Detect which cell encompasses the target text, then output its (X, Y) center coordinate. 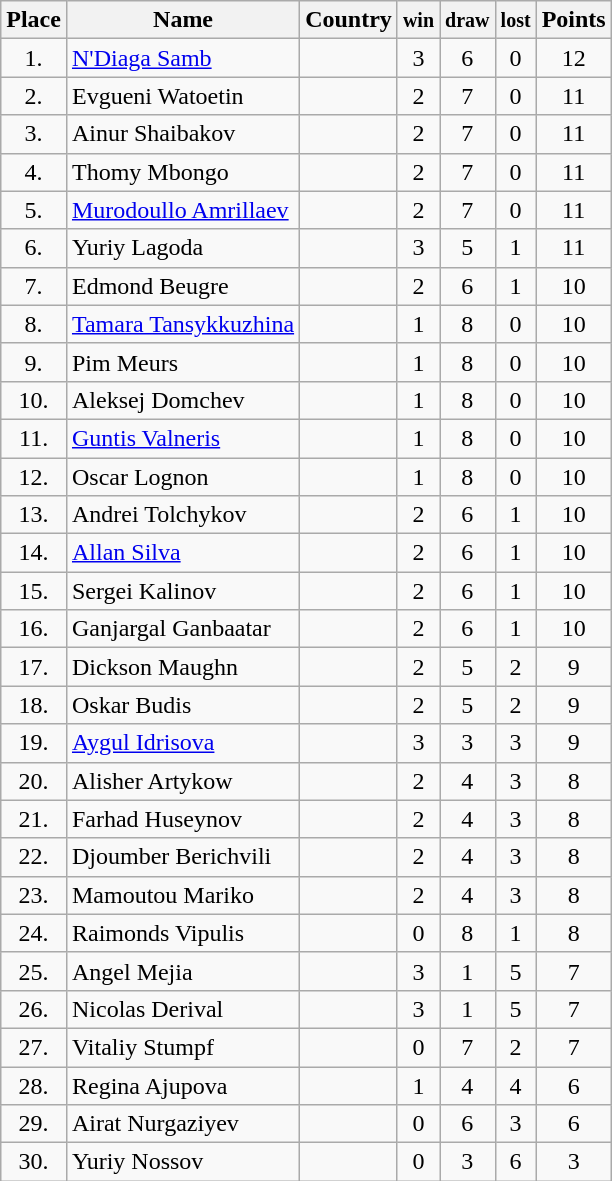
8. (34, 324)
Sergei Kalinov (182, 591)
Alisher Artykow (182, 781)
Andrei Tolchykov (182, 515)
Yuriy Lagoda (182, 248)
20. (34, 781)
Oscar Lognon (182, 477)
21. (34, 819)
14. (34, 553)
Tamara Tansykkuzhina (182, 324)
Thomy Mbongo (182, 172)
Dickson Maughn (182, 667)
Mamoutou Mariko (182, 895)
Oskar Budis (182, 705)
Djoumber Berichvili (182, 857)
17. (34, 667)
30. (34, 1162)
29. (34, 1124)
Pim Meurs (182, 362)
Raimonds Vipulis (182, 933)
Airat Nurgaziyev (182, 1124)
9. (34, 362)
Farhad Huseynov (182, 819)
27. (34, 1047)
18. (34, 705)
Ganjargal Ganbaatar (182, 629)
1. (34, 58)
Yuriy Nossov (182, 1162)
11. (34, 438)
Regina Ajupova (182, 1085)
lost (516, 20)
Murodoullo Amrillaev (182, 210)
15. (34, 591)
13. (34, 515)
2. (34, 96)
Points (574, 20)
5. (34, 210)
10. (34, 400)
4. (34, 172)
7. (34, 286)
3. (34, 134)
Place (34, 20)
19. (34, 743)
Name (182, 20)
12. (34, 477)
Ainur Shaibakov (182, 134)
draw (468, 20)
N'Diaga Samb (182, 58)
26. (34, 1009)
16. (34, 629)
Aygul Idrisova (182, 743)
22. (34, 857)
Guntis Valneris (182, 438)
win (418, 20)
Nicolas Derival (182, 1009)
Aleksej Domchev (182, 400)
23. (34, 895)
Evgueni Watoetin (182, 96)
Angel Mejia (182, 971)
Allan Silva (182, 553)
Vitaliy Stumpf (182, 1047)
6. (34, 248)
25. (34, 971)
28. (34, 1085)
24. (34, 933)
Edmond Beugre (182, 286)
12 (574, 58)
Country (349, 20)
